Determine the (X, Y) coordinate at the center of the cell enclosing the given text.  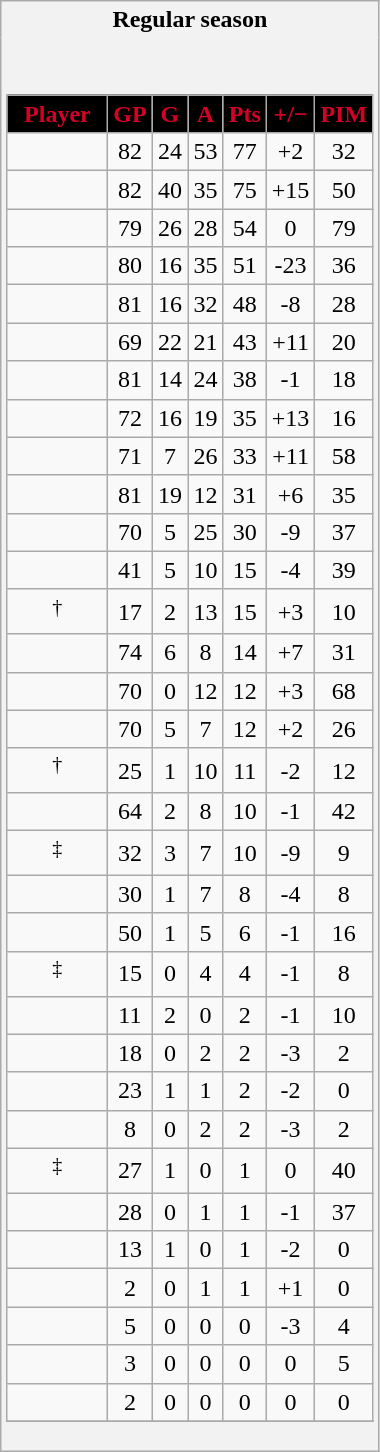
20 (344, 342)
72 (130, 418)
69 (130, 342)
74 (130, 653)
68 (344, 691)
64 (130, 812)
23 (130, 1091)
71 (130, 456)
+/− (290, 114)
Pts (244, 114)
43 (244, 342)
77 (244, 152)
27 (130, 1170)
51 (244, 266)
+7 (290, 653)
17 (130, 612)
53 (206, 152)
80 (130, 266)
+13 (290, 418)
PIM (344, 114)
54 (244, 228)
G (170, 114)
39 (344, 570)
33 (244, 456)
38 (244, 380)
-23 (290, 266)
36 (344, 266)
+15 (290, 190)
41 (130, 570)
9 (344, 854)
-8 (290, 304)
Regular season (190, 20)
GP (130, 114)
75 (244, 190)
42 (344, 812)
A (206, 114)
+6 (290, 494)
22 (170, 342)
48 (244, 304)
Player (58, 114)
58 (344, 456)
21 (206, 342)
+1 (290, 1288)
